Return the (X, Y) coordinate for the center point of the cell that contains the specified text.  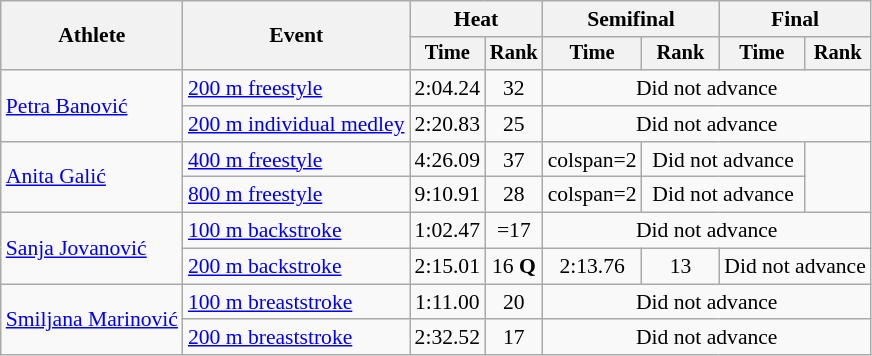
Petra Banović (92, 106)
Sanja Jovanović (92, 248)
28 (514, 195)
100 m breaststroke (296, 302)
25 (514, 124)
Athlete (92, 36)
37 (514, 160)
4:26.09 (448, 160)
17 (514, 338)
200 m breaststroke (296, 338)
2:32.52 (448, 338)
Heat (476, 19)
200 m individual medley (296, 124)
9:10.91 (448, 195)
13 (681, 267)
16 Q (514, 267)
2:20.83 (448, 124)
2:15.01 (448, 267)
100 m backstroke (296, 231)
2:04.24 (448, 88)
Anita Galić (92, 178)
Semifinal (632, 19)
32 (514, 88)
20 (514, 302)
2:13.76 (592, 267)
Final (795, 19)
1:02.47 (448, 231)
1:11.00 (448, 302)
=17 (514, 231)
400 m freestyle (296, 160)
Event (296, 36)
200 m freestyle (296, 88)
800 m freestyle (296, 195)
Smiljana Marinović (92, 320)
200 m backstroke (296, 267)
